Search for the cell housing the specified text and yield its (X, Y) center coordinate. 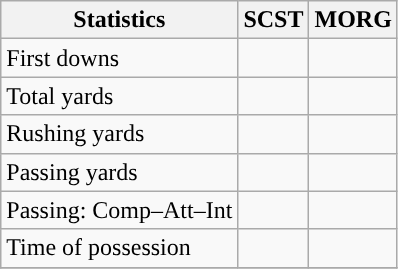
SCST (274, 20)
Passing yards (120, 172)
First downs (120, 58)
Rushing yards (120, 134)
Statistics (120, 20)
MORG (353, 20)
Total yards (120, 96)
Passing: Comp–Att–Int (120, 210)
Time of possession (120, 248)
